Find where the given text appears and provide that cell's center as [x, y] coordinate. 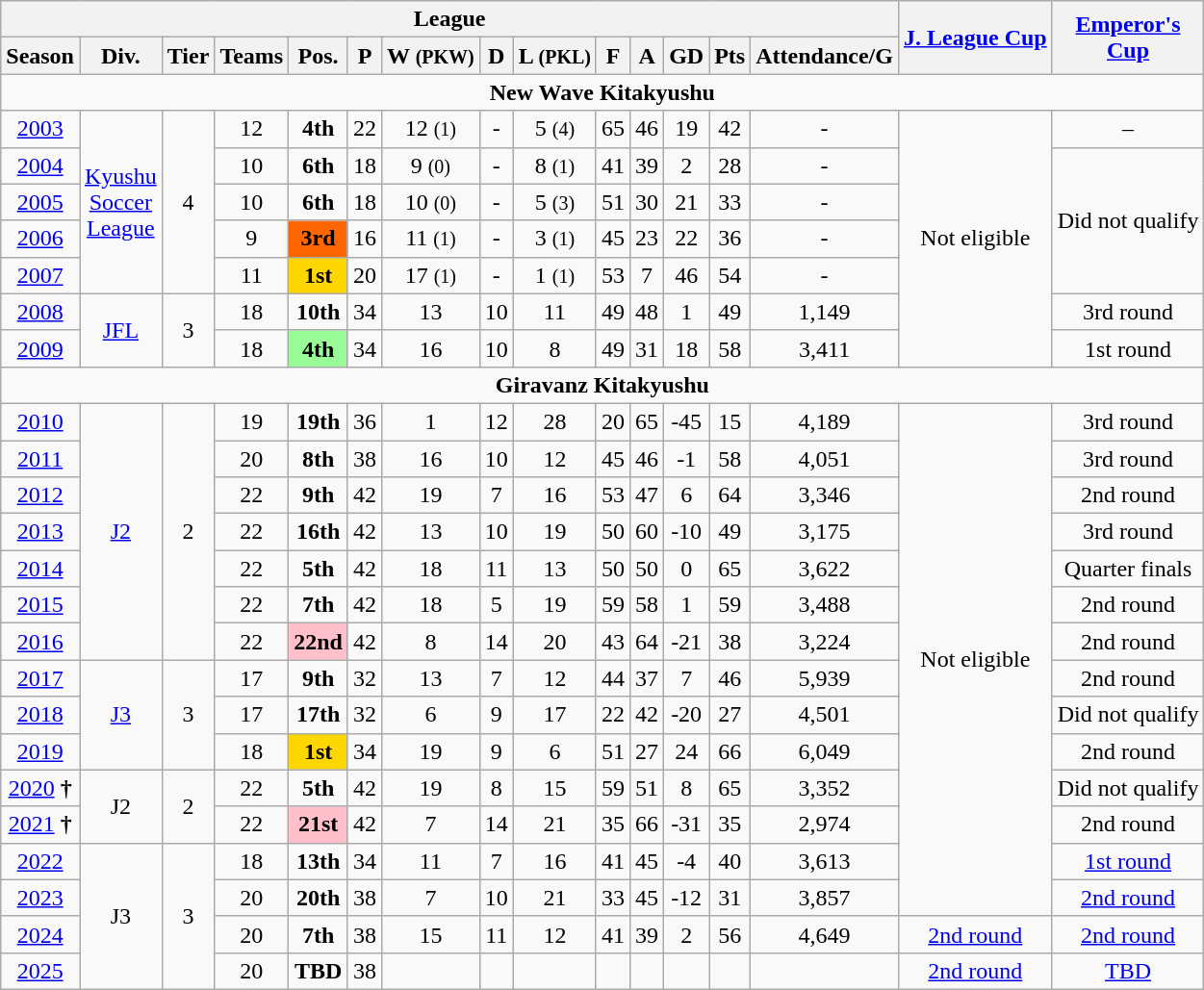
12 (1) [431, 129]
2008 [40, 312]
2,974 [825, 825]
30 [647, 202]
W (PKW) [431, 56]
4 [189, 202]
Season [40, 56]
Quarter finals [1128, 569]
43 [612, 642]
3,175 [825, 532]
2019 [40, 751]
44 [612, 678]
4,501 [825, 715]
-1 [687, 459]
1,149 [825, 312]
24 [687, 751]
37 [647, 678]
2014 [40, 569]
3 (1) [554, 239]
22nd [319, 642]
8 (1) [554, 165]
3,857 [825, 898]
10 (0) [431, 202]
2018 [40, 715]
J. League Cup [975, 38]
48 [647, 312]
2012 [40, 495]
2023 [40, 898]
F [612, 56]
2022 [40, 861]
D [497, 56]
3,488 [825, 605]
Pos. [319, 56]
40 [730, 861]
3,346 [825, 495]
47 [647, 495]
New Wave Kitakyushu [602, 92]
-4 [687, 861]
2010 [40, 421]
16th [319, 532]
-21 [687, 642]
Tier [189, 56]
0 [687, 569]
10th [319, 312]
2006 [40, 239]
4,051 [825, 459]
A [647, 56]
2009 [40, 348]
9 (0) [431, 165]
3,411 [825, 348]
3,352 [825, 788]
21st [319, 825]
3,224 [825, 642]
19th [319, 421]
8th [319, 459]
13th [319, 861]
2007 [40, 275]
17th [319, 715]
Attendance/G [825, 56]
2021 † [40, 825]
11 (1) [431, 239]
– [1128, 129]
L (PKL) [554, 56]
Emperor'sCup [1128, 38]
4,649 [825, 934]
Teams [252, 56]
2013 [40, 532]
2016 [40, 642]
-20 [687, 715]
P [364, 56]
2004 [40, 165]
2017 [40, 678]
3,613 [825, 861]
2003 [40, 129]
-12 [687, 898]
17 (1) [431, 275]
-45 [687, 421]
Div. [120, 56]
4,189 [825, 421]
5,939 [825, 678]
2011 [40, 459]
56 [730, 934]
3,622 [825, 569]
2025 [40, 971]
5 [497, 605]
6,049 [825, 751]
Giravanz Kitakyushu [602, 385]
23 [647, 239]
2005 [40, 202]
60 [647, 532]
1 (1) [554, 275]
Pts [730, 56]
5 (3) [554, 202]
JFL [120, 330]
5 (4) [554, 129]
Kyushu SoccerLeague [120, 202]
GD [687, 56]
-31 [687, 825]
-10 [687, 532]
2020 † [40, 788]
3rd [319, 239]
2015 [40, 605]
54 [730, 275]
2024 [40, 934]
20th [319, 898]
League [450, 19]
